Determine the [X, Y] coordinate at the center of the cell enclosing the given text.  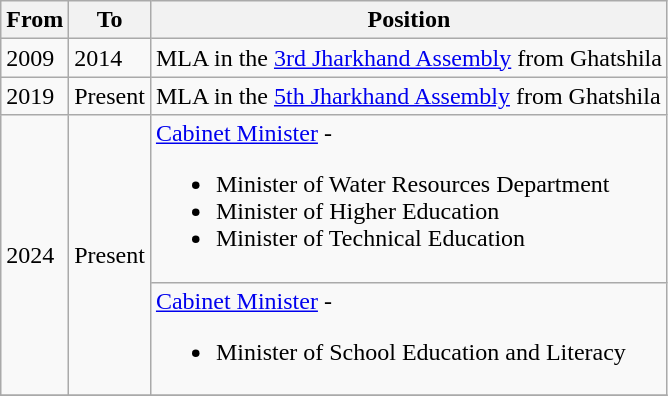
Position [408, 20]
From [35, 20]
2014 [110, 58]
Cabinet Minister -Minister of School Education and Literacy [408, 338]
MLA in the 3rd Jharkhand Assembly from Ghatshila [408, 58]
MLA in the 5th Jharkhand Assembly from Ghatshila [408, 96]
To [110, 20]
2024 [35, 255]
2009 [35, 58]
2019 [35, 96]
Cabinet Minister -Minister of Water Resources DepartmentMinister of Higher EducationMinister of Technical Education [408, 198]
